Locate the cell with the specified text and output its [x, y] center coordinate. 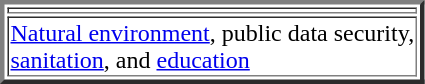
Natural environment, public data security, sanitation, and education [213, 46]
